Provide the [X, Y] coordinate of the cell's center where the given text is located.  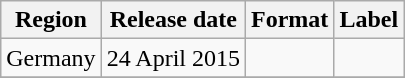
Release date [173, 20]
Region [51, 20]
Format [290, 20]
24 April 2015 [173, 58]
Germany [51, 58]
Label [369, 20]
